Locate the cell with the specified text and output its [X, Y] center coordinate. 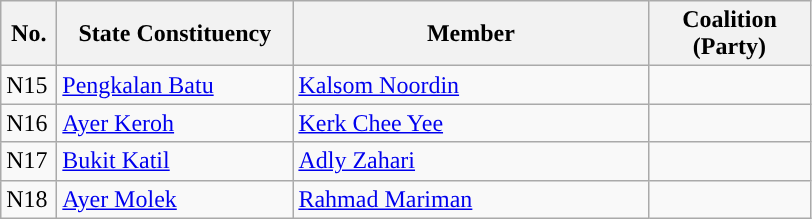
Kerk Chee Yee [471, 123]
Bukit Katil [175, 161]
N15 [29, 85]
No. [29, 34]
N17 [29, 161]
Rahmad Mariman [471, 199]
State Constituency [175, 34]
Adly Zahari [471, 161]
N18 [29, 199]
Member [471, 34]
Pengkalan Batu [175, 85]
Ayer Molek [175, 199]
Ayer Keroh [175, 123]
Kalsom Noordin [471, 85]
N16 [29, 123]
Coalition (Party) [730, 34]
